Determine the [X, Y] coordinate at the center of the cell enclosing the given text.  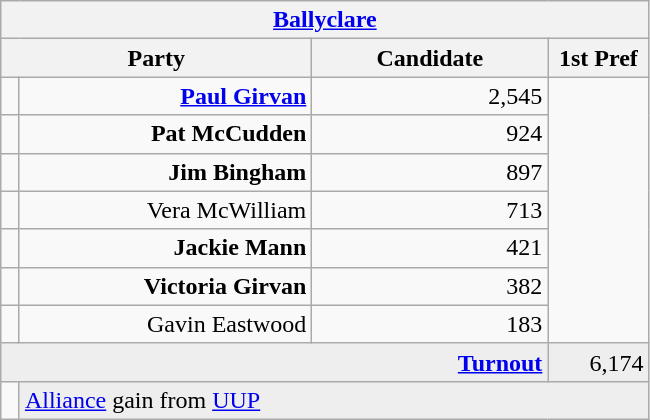
Turnout [274, 362]
421 [430, 248]
924 [430, 134]
Paul Girvan [165, 96]
1st Pref [598, 58]
Victoria Girvan [165, 286]
Party [156, 58]
Jackie Mann [165, 248]
Pat McCudden [165, 134]
Candidate [430, 58]
Alliance gain from UUP [334, 400]
Vera McWilliam [165, 210]
6,174 [598, 362]
382 [430, 286]
183 [430, 324]
897 [430, 172]
2,545 [430, 96]
Jim Bingham [165, 172]
Ballyclare [325, 20]
713 [430, 210]
Gavin Eastwood [165, 324]
